From the cell containing the given text, extract its center point as (x, y) coordinate. 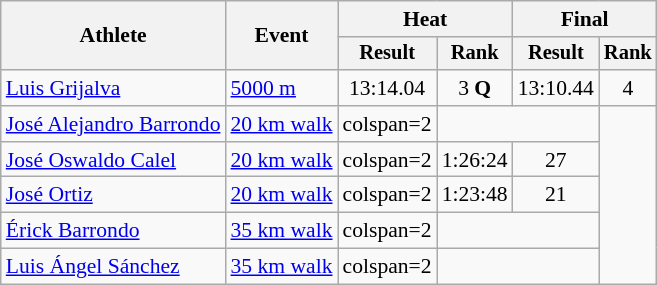
1:26:24 (475, 160)
Event (281, 36)
Heat (426, 19)
Luis Ángel Sánchez (114, 267)
13:14.04 (388, 88)
José Oswaldo Calel (114, 160)
4 (628, 88)
Athlete (114, 36)
José Ortiz (114, 195)
3 Q (475, 88)
5000 m (281, 88)
Final (585, 19)
Érick Barrondo (114, 231)
1:23:48 (475, 195)
27 (556, 160)
José Alejandro Barrondo (114, 124)
Luis Grijalva (114, 88)
13:10.44 (556, 88)
21 (556, 195)
